Return (X, Y) of the center of cell containing provided text 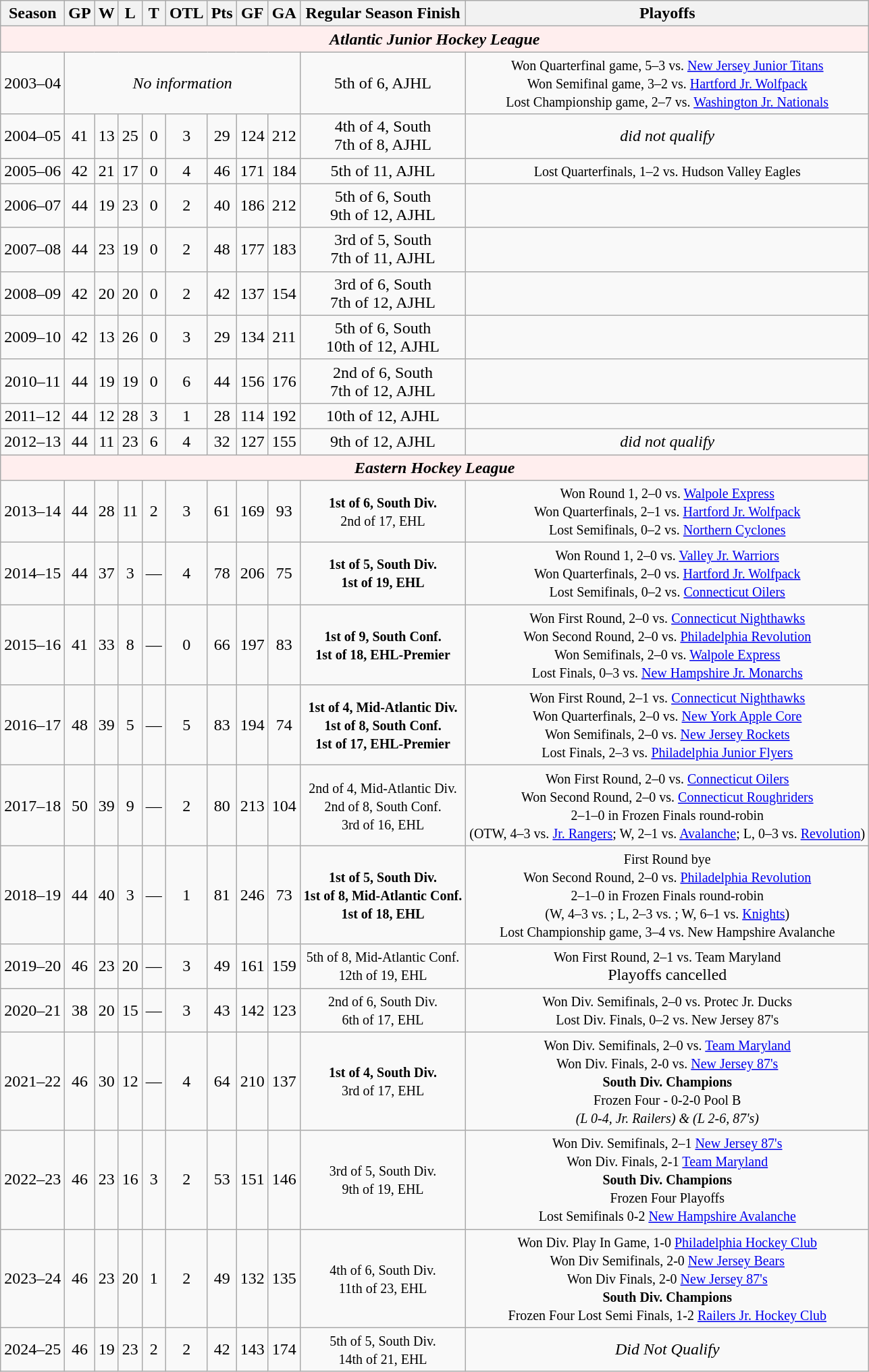
177 (253, 250)
184 (284, 171)
146 (284, 1180)
3rd of 5, South7th of 11, AJHL (382, 250)
64 (221, 1081)
50 (80, 806)
T (154, 13)
1st of 6, South Div.2nd of 17, EHL (382, 512)
134 (253, 337)
2nd of 4, Mid-Atlantic Div.2nd of 8, South Conf.3rd of 16, EHL (382, 806)
9 (130, 806)
Won Div. Semifinals, 2–0 vs. Protec Jr. DucksLost Div. Finals, 0–2 vs. New Jersey 87's (667, 1010)
Won Round 1, 2–0 vs. Walpole ExpressWon Quarterfinals, 2–1 vs. Hartford Jr. WolfpackLost Semifinals, 0–2 vs. Northern Cyclones (667, 512)
74 (284, 725)
2005–06 (32, 171)
75 (284, 574)
1st of 5, South Div.1st of 19, EHL (382, 574)
Pts (221, 13)
9th of 12, AJHL (382, 441)
3rd of 5, South Div.9th of 19, EHL (382, 1180)
2019–20 (32, 966)
Lost Quarterfinals, 1–2 vs. Hudson Valley Eagles (667, 171)
2010–11 (32, 381)
176 (284, 381)
159 (284, 966)
174 (284, 1350)
15 (130, 1010)
Atlantic Junior Hockey League (435, 39)
80 (221, 806)
GF (253, 13)
2006–07 (32, 205)
2011–12 (32, 416)
206 (253, 574)
38 (80, 1010)
GP (80, 13)
104 (284, 806)
156 (253, 381)
210 (253, 1081)
53 (221, 1180)
135 (284, 1278)
197 (253, 645)
26 (130, 337)
No information (182, 83)
1st of 4, South Div.3rd of 17, EHL (382, 1081)
155 (284, 441)
25 (130, 136)
132 (253, 1278)
Regular Season Finish (382, 13)
Won Round 1, 2–0 vs. Valley Jr. WarriorsWon Quarterfinals, 2–0 vs. Hartford Jr. WolfpackLost Semifinals, 0–2 vs. Connecticut Oilers (667, 574)
GA (284, 13)
8 (130, 645)
171 (253, 171)
37 (107, 574)
W (107, 13)
81 (221, 895)
Season (32, 13)
211 (284, 337)
192 (284, 416)
151 (253, 1180)
2008–09 (32, 293)
142 (253, 1010)
2017–18 (32, 806)
43 (221, 1010)
154 (284, 293)
2014–15 (32, 574)
61 (221, 512)
2009–10 (32, 337)
186 (253, 205)
Won First Round, 2–1 vs. Team MarylandPlayoffs cancelled (667, 966)
5th of 6, AJHL (382, 83)
93 (284, 512)
246 (253, 895)
2021–22 (32, 1081)
Playoffs (667, 13)
L (130, 13)
5th of 6, South10th of 12, AJHL (382, 337)
OTL (186, 13)
5th of 6, South9th of 12, AJHL (382, 205)
183 (284, 250)
2022–23 (32, 1180)
4th of 6, South Div.11th of 23, EHL (382, 1278)
78 (221, 574)
2004–05 (32, 136)
2nd of 6, South Div.6th of 17, EHL (382, 1010)
2024–25 (32, 1350)
2012–13 (32, 441)
1st of 9, South Conf.1st of 18, EHL-Premier (382, 645)
Did Not Qualify (667, 1350)
2020–21 (32, 1010)
127 (253, 441)
5th of 11, AJHL (382, 171)
194 (253, 725)
123 (284, 1010)
2015–16 (32, 645)
3rd of 6, South7th of 12, AJHL (382, 293)
124 (253, 136)
73 (284, 895)
143 (253, 1350)
16 (130, 1180)
2nd of 6, South7th of 12, AJHL (382, 381)
32 (221, 441)
Eastern Hockey League (435, 468)
161 (253, 966)
21 (107, 171)
10th of 12, AJHL (382, 416)
5th of 8, Mid-Atlantic Conf.12th of 19, EHL (382, 966)
4th of 4, South7th of 8, AJHL (382, 136)
2013–14 (32, 512)
5th of 5, South Div.14th of 21, EHL (382, 1350)
17 (130, 171)
1st of 4, Mid-Atlantic Div.1st of 8, South Conf.1st of 17, EHL-Premier (382, 725)
30 (107, 1081)
1st of 5, South Div.1st of 8, Mid-Atlantic Conf.1st of 18, EHL (382, 895)
169 (253, 512)
2003–04 (32, 83)
2007–08 (32, 250)
2023–24 (32, 1278)
213 (253, 806)
2016–17 (32, 725)
2018–19 (32, 895)
114 (253, 416)
33 (107, 645)
66 (221, 645)
